Capture the cell that displays the provided text and extract its (x, y) central coordinate. 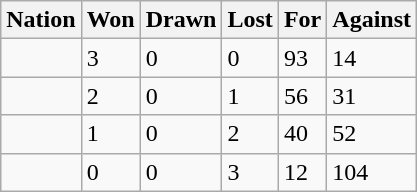
40 (302, 134)
Lost (250, 20)
14 (372, 58)
31 (372, 96)
Nation (41, 20)
56 (302, 96)
93 (302, 58)
Won (110, 20)
Drawn (181, 20)
52 (372, 134)
For (302, 20)
Against (372, 20)
104 (372, 172)
12 (302, 172)
